Find where the given text appears and provide that cell's center as [X, Y] coordinate. 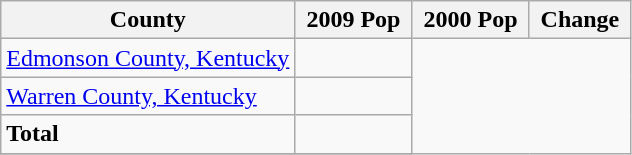
2009 Pop [354, 20]
County [148, 20]
Total [148, 134]
Warren County, Kentucky [148, 96]
2000 Pop [470, 20]
Edmonson County, Kentucky [148, 58]
Change [580, 20]
